From the cell containing the given text, extract its center point as (X, Y) coordinate. 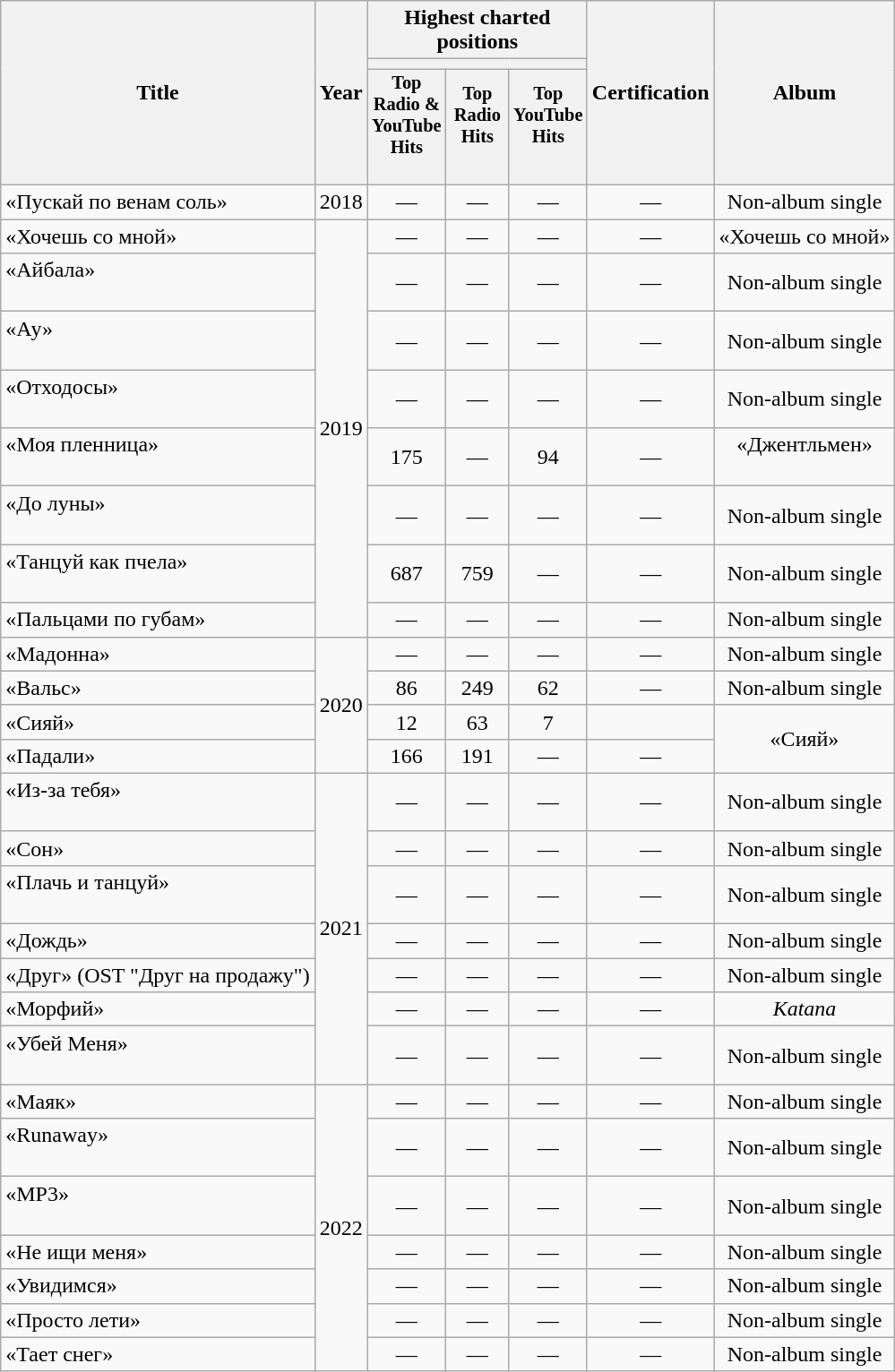
2018 (340, 202)
«Джентльмен» (805, 457)
«Просто лети» (158, 1320)
«Танцуй как пчела» (158, 573)
759 (477, 573)
«Пускай по венам соль» (158, 202)
687 (407, 573)
«Увидимся» (158, 1286)
2022 (340, 1228)
62 (548, 688)
«Айбала» (158, 283)
«MP3» (158, 1205)
63 (477, 722)
Highest charted positions (477, 30)
Top YouTube Hits (548, 127)
12 (407, 722)
Katana (805, 1009)
«Отходосы» (158, 399)
Title (158, 93)
«Сон» (158, 848)
«Не ищи меня» (158, 1252)
«Убей Меня» (158, 1055)
«Дождь» (158, 941)
Certification (650, 93)
«Падали» (158, 756)
249 (477, 688)
«Из-за тебя» (158, 802)
«Плачь и танцуй» (158, 894)
Album (805, 93)
«Вальс» (158, 688)
«Пальцами по губам» (158, 620)
94 (548, 457)
Year (340, 93)
Top Radio Hits (477, 127)
«Мадонна» (158, 654)
«До луны» (158, 516)
«Моя пленница» (158, 457)
166 (407, 756)
2020 (340, 705)
7 (548, 722)
175 (407, 457)
«Друг» (OST "Друг на продажу") (158, 975)
191 (477, 756)
86 (407, 688)
2019 (340, 428)
«Морфий» (158, 1009)
«Ау» (158, 340)
Top Radio & YouTube Hits (407, 127)
«Маяк» (158, 1102)
2021 (340, 928)
«Тает снег» (158, 1354)
«Runaway» (158, 1148)
